Locate the cell with the specified text and output its (X, Y) center coordinate. 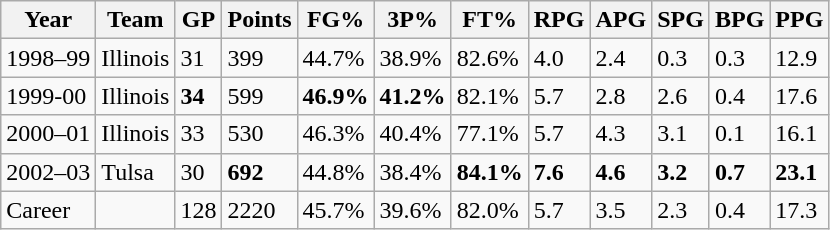
0.1 (739, 134)
38.9% (412, 58)
FG% (336, 20)
692 (260, 172)
530 (260, 134)
3.2 (681, 172)
44.7% (336, 58)
SPG (681, 20)
BPG (739, 20)
4.6 (621, 172)
4.0 (559, 58)
3.5 (621, 210)
Tulsa (136, 172)
2000–01 (48, 134)
41.2% (412, 96)
RPG (559, 20)
399 (260, 58)
82.0% (490, 210)
128 (198, 210)
77.1% (490, 134)
Team (136, 20)
40.4% (412, 134)
46.9% (336, 96)
PPG (800, 20)
APG (621, 20)
599 (260, 96)
17.3 (800, 210)
44.8% (336, 172)
82.1% (490, 96)
7.6 (559, 172)
12.9 (800, 58)
GP (198, 20)
84.1% (490, 172)
2002–03 (48, 172)
23.1 (800, 172)
38.4% (412, 172)
3P% (412, 20)
45.7% (336, 210)
17.6 (800, 96)
1998–99 (48, 58)
2.6 (681, 96)
Points (260, 20)
FT% (490, 20)
39.6% (412, 210)
82.6% (490, 58)
4.3 (621, 134)
33 (198, 134)
0.7 (739, 172)
1999-00 (48, 96)
16.1 (800, 134)
30 (198, 172)
2220 (260, 210)
2.4 (621, 58)
2.3 (681, 210)
Year (48, 20)
34 (198, 96)
2.8 (621, 96)
46.3% (336, 134)
3.1 (681, 134)
Career (48, 210)
31 (198, 58)
